Output the (x, y) coordinate of the center of the cell containing the given text.  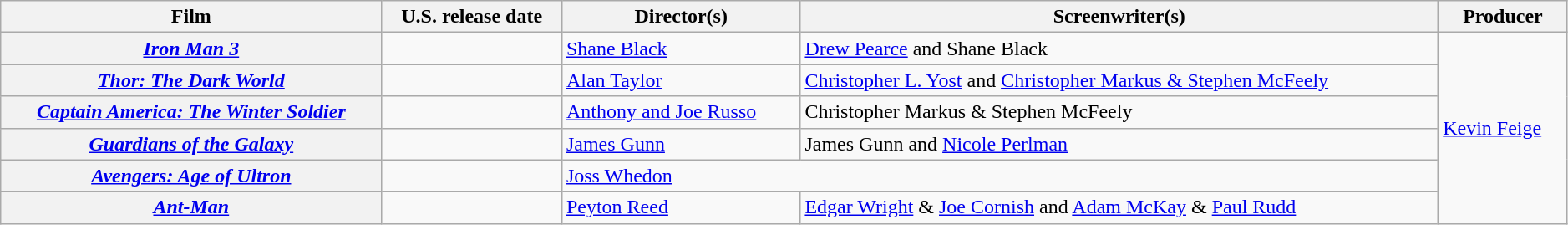
Edgar Wright & Joe Cornish and Adam McKay & Paul Rudd (1119, 207)
Kevin Feige (1504, 128)
U.S. release date (471, 17)
Christopher Markus & Stephen McFeely (1119, 112)
Captain America: The Winter Soldier (191, 112)
Joss Whedon (999, 176)
Film (191, 17)
James Gunn (681, 144)
Christopher L. Yost and Christopher Markus & Stephen McFeely (1119, 80)
Director(s) (681, 17)
Iron Man 3 (191, 49)
Producer (1504, 17)
Guardians of the Galaxy (191, 144)
Anthony and Joe Russo (681, 112)
Shane Black (681, 49)
Ant-Man (191, 207)
James Gunn and Nicole Perlman (1119, 144)
Alan Taylor (681, 80)
Thor: The Dark World (191, 80)
Peyton Reed (681, 207)
Avengers: Age of Ultron (191, 176)
Drew Pearce and Shane Black (1119, 49)
Screenwriter(s) (1119, 17)
